Output the [X, Y] coordinate of the center of the cell containing the given text.  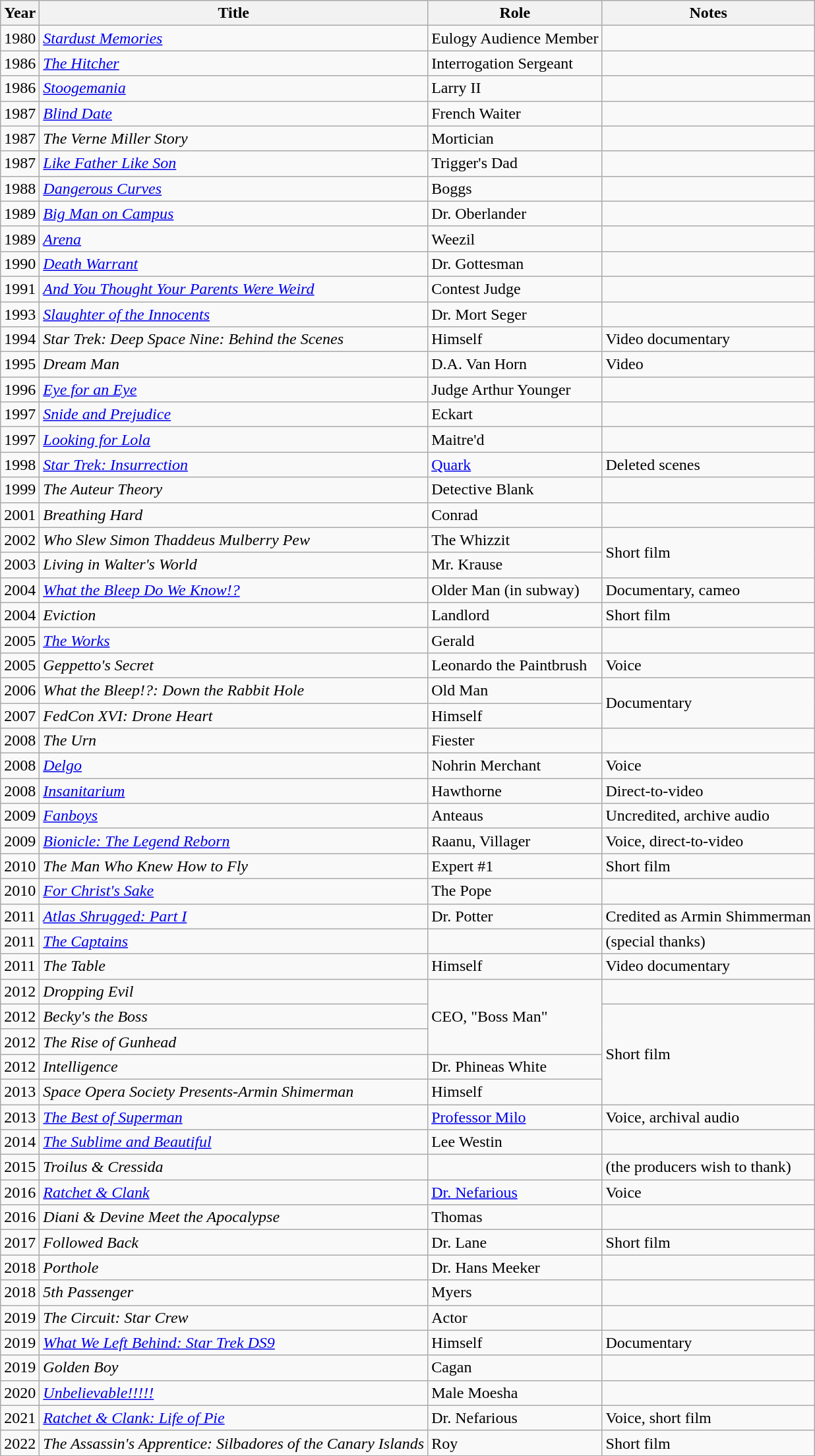
Followed Back [233, 1242]
Fanboys [233, 816]
Fiester [515, 741]
Judge Arthur Younger [515, 390]
Older Man (in subway) [515, 590]
Mortician [515, 138]
The Auteur Theory [233, 490]
Looking for Lola [233, 440]
Living in Walter's World [233, 565]
Roy [515, 1443]
The Urn [233, 741]
The Table [233, 966]
Lee Westin [515, 1142]
Male Moesha [515, 1393]
CEO, "Boss Man" [515, 1016]
And You Thought Your Parents Were Weird [233, 289]
The Rise of Gunhead [233, 1041]
Landlord [515, 615]
Insanitarium [233, 791]
French Waiter [515, 113]
Professor Milo [515, 1117]
1995 [20, 364]
Role [515, 13]
Raanu, Villager [515, 841]
Gerald [515, 640]
What the Bleep Do We Know!? [233, 590]
Weezil [515, 239]
Dr. Phineas White [515, 1066]
Eckart [515, 415]
Blind Date [233, 113]
Death Warrant [233, 264]
1993 [20, 314]
Contest Judge [515, 289]
(the producers wish to thank) [708, 1167]
Direct-to-video [708, 791]
Dr. Potter [515, 916]
Stoogemania [233, 88]
Slaughter of the Innocents [233, 314]
Geppetto's Secret [233, 665]
2007 [20, 715]
Actor [515, 1318]
2021 [20, 1418]
Old Man [515, 690]
1996 [20, 390]
Boggs [515, 189]
1988 [20, 189]
Nohrin Merchant [515, 766]
Larry II [515, 88]
Star Trek: Deep Space Nine: Behind the Scenes [233, 339]
The Works [233, 640]
Dream Man [233, 364]
Dr. Lane [515, 1242]
Credited as Armin Shimmerman [708, 916]
2014 [20, 1142]
Notes [708, 13]
The Verne Miller Story [233, 138]
Trigger's Dad [515, 163]
Mr. Krause [515, 565]
Dr. Oberlander [515, 214]
Uncredited, archive audio [708, 816]
1999 [20, 490]
2002 [20, 540]
Ratchet & Clank [233, 1192]
Space Opera Society Presents-Armin Shimerman [233, 1092]
Arena [233, 239]
Voice, direct-to-video [708, 841]
2015 [20, 1167]
The Circuit: Star Crew [233, 1318]
2006 [20, 690]
Atlas Shrugged: Part I [233, 916]
Unbelievable!!!!! [233, 1393]
Year [20, 13]
Big Man on Campus [233, 214]
Thomas [515, 1217]
Porthole [233, 1267]
Interrogation Sergeant [515, 63]
1998 [20, 465]
Dr. Hans Meeker [515, 1267]
2017 [20, 1242]
Hawthorne [515, 791]
The Assassin's Apprentice: Silbadores of the Canary Islands [233, 1443]
What the Bleep!?: Down the Rabbit Hole [233, 690]
Expert #1 [515, 866]
Voice, archival audio [708, 1117]
D.A. Van Horn [515, 364]
Who Slew Simon Thaddeus Mulberry Pew [233, 540]
2020 [20, 1393]
The Man Who Knew How to Fly [233, 866]
Troilus & Cressida [233, 1167]
Quark [515, 465]
The Whizzit [515, 540]
Maitre'd [515, 440]
Video [708, 364]
Golden Boy [233, 1368]
2003 [20, 565]
Voice, short film [708, 1418]
The Hitcher [233, 63]
Deleted scenes [708, 465]
Ratchet & Clank: Life of Pie [233, 1418]
Intelligence [233, 1066]
1990 [20, 264]
Cagan [515, 1368]
Breathing Hard [233, 515]
Leonardo the Paintbrush [515, 665]
Title [233, 13]
Dr. Mort Seger [515, 314]
Star Trek: Insurrection [233, 465]
Delgo [233, 766]
The Best of Superman [233, 1117]
Diani & Devine Meet the Apocalypse [233, 1217]
5th Passenger [233, 1293]
2001 [20, 515]
2022 [20, 1443]
Anteaus [515, 816]
Like Father Like Son [233, 163]
The Pope [515, 891]
(special thanks) [708, 941]
FedCon XVI: Drone Heart [233, 715]
Documentary, cameo [708, 590]
1994 [20, 339]
What We Left Behind: Star Trek DS9 [233, 1343]
Eulogy Audience Member [515, 38]
Dangerous Curves [233, 189]
The Captains [233, 941]
Eviction [233, 615]
Detective Blank [515, 490]
The Sublime and Beautiful [233, 1142]
Dr. Gottesman [515, 264]
Snide and Prejudice [233, 415]
1980 [20, 38]
Eye for an Eye [233, 390]
Becky's the Boss [233, 1016]
Bionicle: The Legend Reborn [233, 841]
1991 [20, 289]
For Christ's Sake [233, 891]
Conrad [515, 515]
Myers [515, 1293]
Dropping Evil [233, 991]
Stardust Memories [233, 38]
